Extract the [x, y] coordinate from the center of the cell holding the provided text.  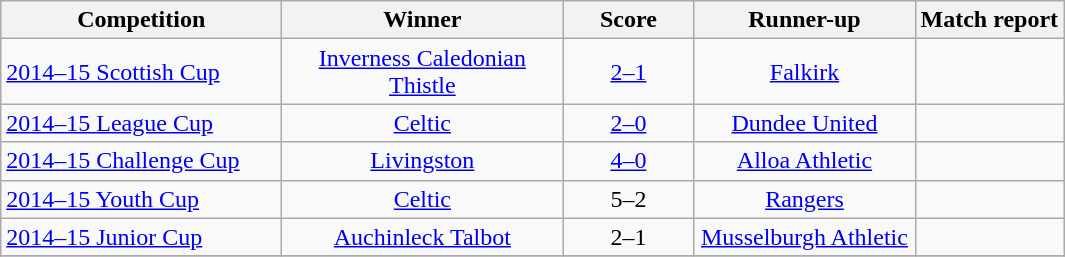
Winner [422, 20]
Livingston [422, 161]
Falkirk [804, 72]
2014–15 League Cup [142, 123]
Match report [990, 20]
2014–15 Scottish Cup [142, 72]
Dundee United [804, 123]
Musselburgh Athletic [804, 237]
2–0 [628, 123]
Inverness Caledonian Thistle [422, 72]
2014–15 Youth Cup [142, 199]
Score [628, 20]
Alloa Athletic [804, 161]
2014–15 Challenge Cup [142, 161]
Runner-up [804, 20]
Auchinleck Talbot [422, 237]
4–0 [628, 161]
Competition [142, 20]
Rangers [804, 199]
5–2 [628, 199]
2014–15 Junior Cup [142, 237]
